Determine the [X, Y] coordinate at the center of the cell enclosing the given text.  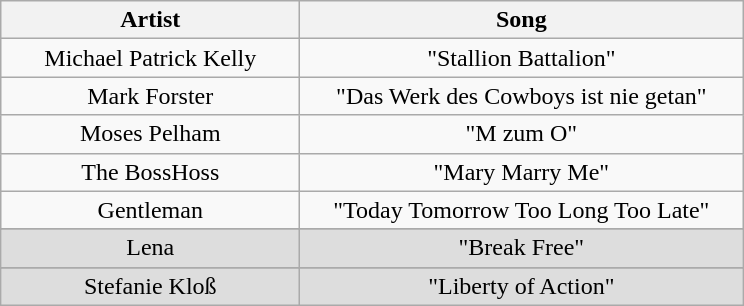
Artist [150, 20]
Song [522, 20]
Moses Pelham [150, 134]
Mark Forster [150, 96]
Michael Patrick Kelly [150, 58]
The BossHoss [150, 172]
Stefanie Kloß [150, 286]
"Liberty of Action" [522, 286]
"M zum O" [522, 134]
"Break Free" [522, 248]
"Das Werk des Cowboys ist nie getan" [522, 96]
"Stallion Battalion" [522, 58]
"Today Tomorrow Too Long Too Late" [522, 210]
Lena [150, 248]
"Mary Marry Me" [522, 172]
Gentleman [150, 210]
